Detect which cell encompasses the target text, then output its (x, y) center coordinate. 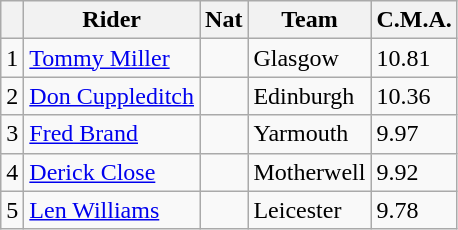
Derick Close (112, 172)
1 (12, 58)
9.78 (414, 210)
Team (310, 20)
Nat (224, 20)
Glasgow (310, 58)
Rider (112, 20)
Fred Brand (112, 134)
Yarmouth (310, 134)
Leicester (310, 210)
Tommy Miller (112, 58)
Don Cuppleditch (112, 96)
Motherwell (310, 172)
2 (12, 96)
9.92 (414, 172)
9.97 (414, 134)
C.M.A. (414, 20)
4 (12, 172)
10.36 (414, 96)
Len Williams (112, 210)
5 (12, 210)
10.81 (414, 58)
3 (12, 134)
Edinburgh (310, 96)
